Identify which cell holds the provided text, then report its [x, y] central coordinate. 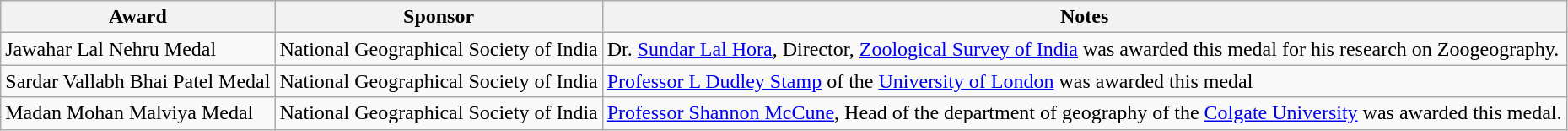
Sponsor [439, 17]
Jawahar Lal Nehru Medal [138, 49]
Professor L Dudley Stamp of the University of London was awarded this medal [1085, 81]
Sardar Vallabh Bhai Patel Medal [138, 81]
Notes [1085, 17]
Dr. Sundar Lal Hora, Director, Zoological Survey of India was awarded this medal for his research on Zoogeography. [1085, 49]
Professor Shannon McCune, Head of the department of geography of the Colgate University was awarded this medal. [1085, 113]
Madan Mohan Malviya Medal [138, 113]
Award [138, 17]
